Detect which cell encompasses the target text, then output its [X, Y] center coordinate. 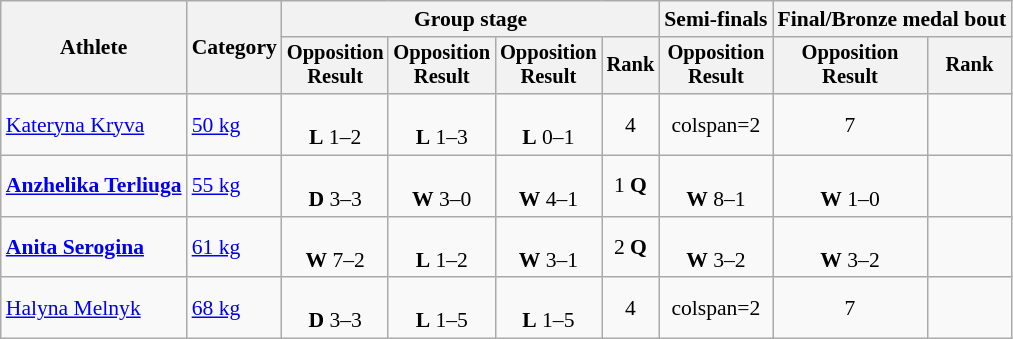
Anzhelika Terliuga [94, 186]
W 4–1 [548, 186]
61 kg [234, 248]
2 Q [631, 248]
W 1–0 [850, 186]
Anita Serogina [94, 248]
W 3–1 [548, 248]
68 kg [234, 308]
Group stage [470, 19]
55 kg [234, 186]
Kateryna Kryva [94, 124]
Semi-finals [716, 19]
W 8–1 [716, 186]
L 1–3 [442, 124]
W 7–2 [336, 248]
1 Q [631, 186]
50 kg [234, 124]
W 3–0 [442, 186]
Athlete [94, 48]
Category [234, 48]
Final/Bronze medal bout [892, 19]
Halyna Melnyk [94, 308]
L 0–1 [548, 124]
